Locate the cell with the specified text and output its [x, y] center coordinate. 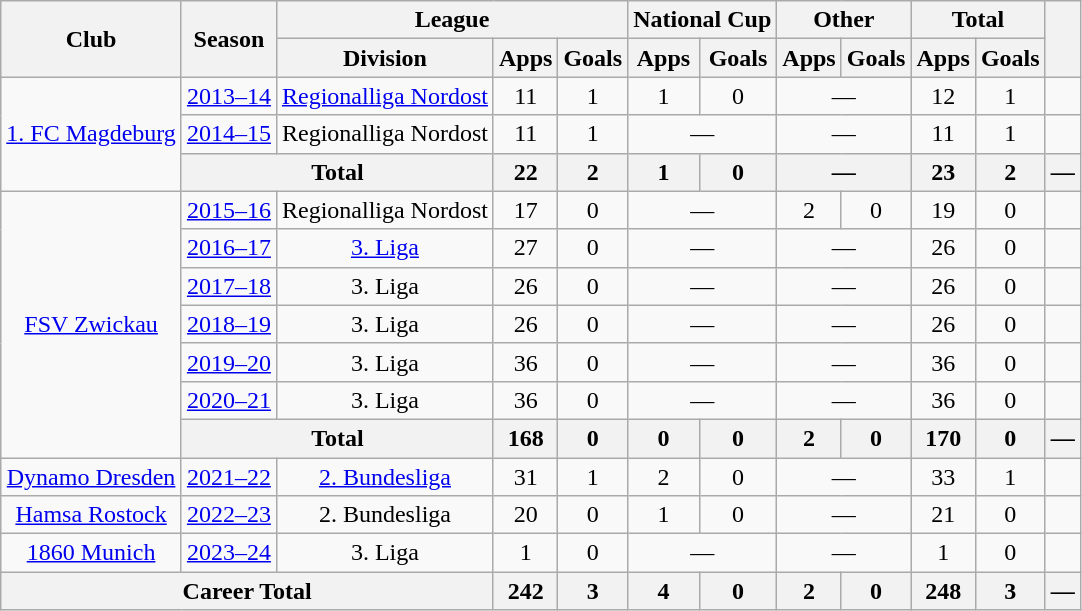
168 [525, 438]
242 [525, 591]
170 [943, 438]
League [452, 20]
248 [943, 591]
27 [525, 248]
Division [384, 58]
2020–21 [228, 400]
12 [943, 96]
2014–15 [228, 134]
Hamsa Rostock [92, 515]
2019–20 [228, 362]
17 [525, 210]
Season [228, 39]
Dynamo Dresden [92, 477]
1860 Munich [92, 553]
2023–24 [228, 553]
21 [943, 515]
2016–17 [228, 248]
Career Total [248, 591]
1. FC Magdeburg [92, 134]
20 [525, 515]
4 [664, 591]
National Cup [702, 20]
2022–23 [228, 515]
31 [525, 477]
2017–18 [228, 286]
2021–22 [228, 477]
Club [92, 39]
FSV Zwickau [92, 324]
2018–19 [228, 324]
33 [943, 477]
2013–14 [228, 96]
2015–16 [228, 210]
23 [943, 172]
19 [943, 210]
22 [525, 172]
Other [844, 20]
